Search for the cell housing the specified text and yield its [X, Y] center coordinate. 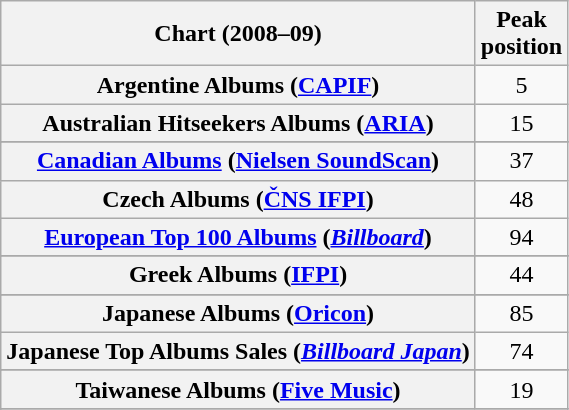
Australian Hitseekers Albums (ARIA) [238, 123]
Peak position [521, 34]
37 [521, 161]
Argentine Albums (CAPIF) [238, 85]
94 [521, 237]
85 [521, 313]
Japanese Top Albums Sales (Billboard Japan) [238, 351]
Chart (2008–09) [238, 34]
5 [521, 85]
Canadian Albums (Nielsen SoundScan) [238, 161]
15 [521, 123]
19 [521, 389]
74 [521, 351]
44 [521, 275]
Japanese Albums (Oricon) [238, 313]
Greek Albums (IFPI) [238, 275]
European Top 100 Albums (Billboard) [238, 237]
48 [521, 199]
Taiwanese Albums (Five Music) [238, 389]
Czech Albums (ČNS IFPI) [238, 199]
